Return the (X, Y) coordinate for the center point of the cell that contains the specified text.  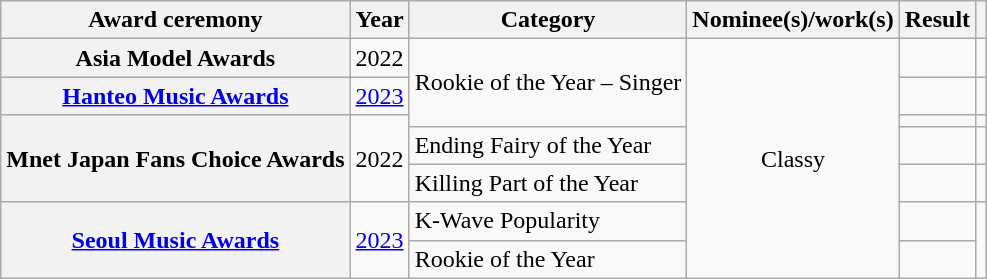
Killing Part of the Year (548, 183)
Classy (793, 158)
Rookie of the Year – Singer (548, 82)
K-Wave Popularity (548, 221)
Year (380, 20)
Ending Fairy of the Year (548, 145)
Result (937, 20)
Category (548, 20)
Seoul Music Awards (176, 240)
Award ceremony (176, 20)
Rookie of the Year (548, 259)
Nominee(s)/work(s) (793, 20)
Hanteo Music Awards (176, 96)
Mnet Japan Fans Choice Awards (176, 158)
Asia Model Awards (176, 58)
